Output the [X, Y] coordinate of the center of the cell containing the given text.  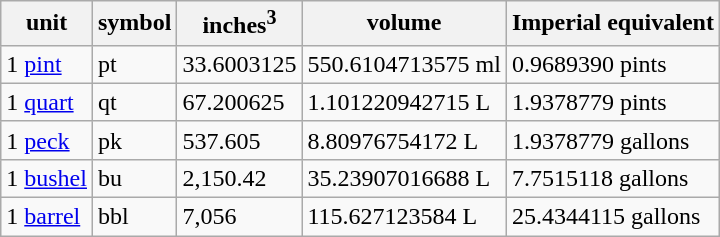
1 peck [47, 140]
Imperial equivalent [612, 24]
symbol [134, 24]
inches3 [240, 24]
7.7515118 gallons [612, 178]
537.605 [240, 140]
1 quart [47, 102]
volume [404, 24]
unit [47, 24]
35.23907016688 L [404, 178]
qt [134, 102]
7,056 [240, 217]
bu [134, 178]
550.6104713575 ml [404, 64]
67.200625 [240, 102]
bbl [134, 217]
1 barrel [47, 217]
8.80976754172 L [404, 140]
1.9378779 pints [612, 102]
1 pint [47, 64]
115.627123584 L [404, 217]
pt [134, 64]
1.101220942715 L [404, 102]
2,150.42 [240, 178]
1 bushel [47, 178]
0.9689390 pints [612, 64]
pk [134, 140]
1.9378779 gallons [612, 140]
25.4344115 gallons [612, 217]
33.6003125 [240, 64]
